Extract the [X, Y] coordinate from the center of the cell holding the provided text.  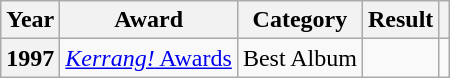
Category [300, 20]
1997 [30, 58]
Award [149, 20]
Result [400, 20]
Year [30, 20]
Kerrang! Awards [149, 58]
Best Album [300, 58]
